Identify which cell holds the provided text, then report its (x, y) central coordinate. 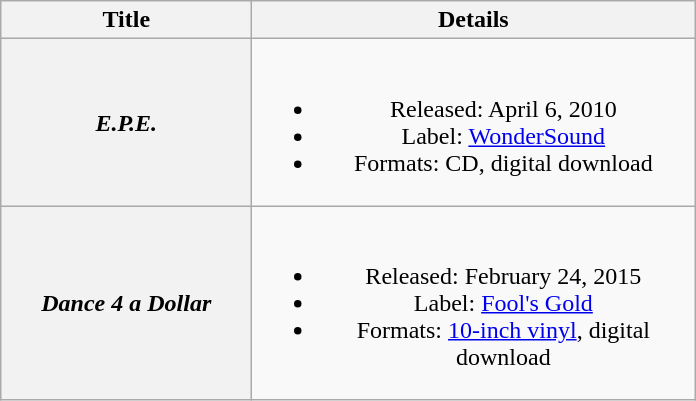
Details (474, 20)
E.P.E. (126, 122)
Released: February 24, 2015Label: Fool's GoldFormats: 10-inch vinyl, digital download (474, 303)
Title (126, 20)
Released: April 6, 2010Label: WonderSoundFormats: CD, digital download (474, 122)
Dance 4 a Dollar (126, 303)
